Locate the cell with the specified text and output its (x, y) center coordinate. 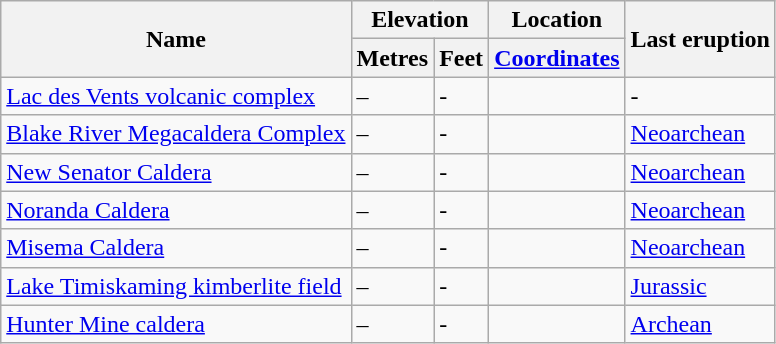
Location (557, 20)
Misema Caldera (176, 248)
Elevation (420, 20)
Archean (700, 324)
Metres (392, 58)
Noranda Caldera (176, 210)
Blake River Megacaldera Complex (176, 134)
Name (176, 39)
Jurassic (700, 286)
Lac des Vents volcanic complex (176, 96)
Hunter Mine caldera (176, 324)
Last eruption (700, 39)
Feet (462, 58)
New Senator Caldera (176, 172)
Lake Timiskaming kimberlite field (176, 286)
Coordinates (557, 58)
